Capture the cell that displays the provided text and extract its [X, Y] central coordinate. 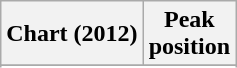
Peakposition [189, 34]
Chart (2012) [72, 34]
